Capture the cell that displays the provided text and extract its (x, y) central coordinate. 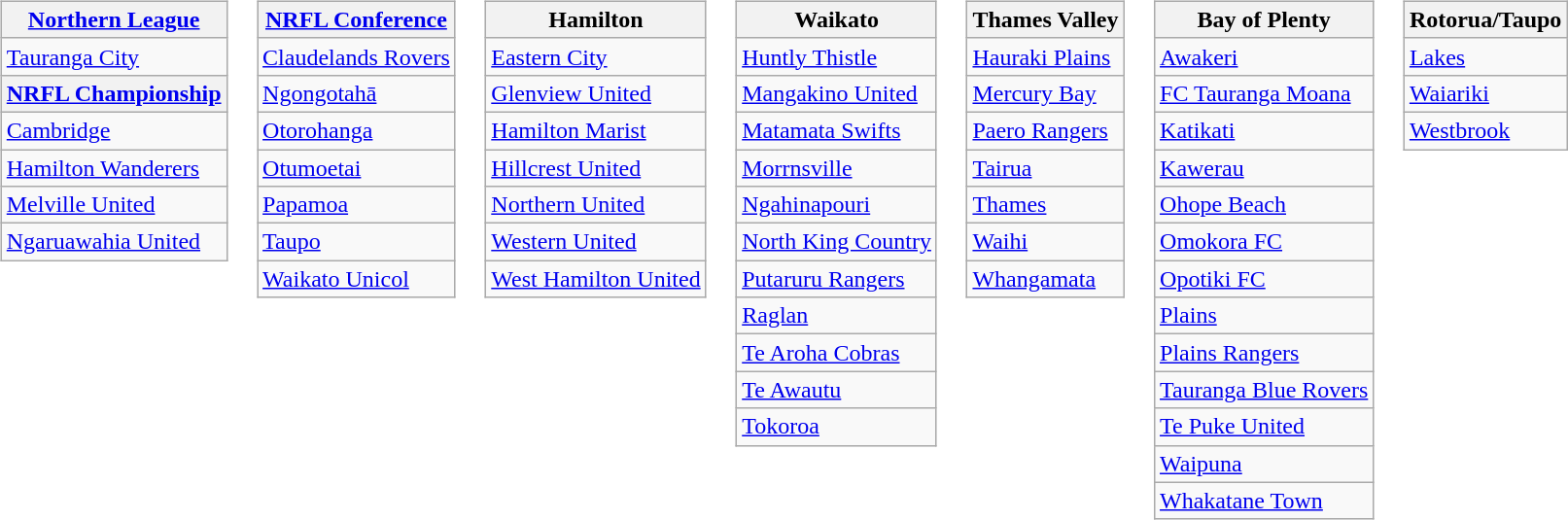
FC Tauranga Moana (1264, 93)
Claudelands Rovers (357, 56)
Thames (1046, 205)
Mangakino United (837, 93)
Te Puke United (1264, 427)
Waipuna (1264, 464)
Tokoroa (837, 427)
Northern League (114, 19)
Westbrook (1485, 130)
Hillcrest United (596, 168)
Hamilton Marist (596, 130)
Waihi (1046, 242)
Papamoa (357, 205)
Whakatane Town (1264, 501)
North King Country (837, 242)
Raglan (837, 316)
Glenview United (596, 93)
Waiariki (1485, 93)
Melville United (114, 205)
Otumoetai (357, 168)
Eastern City (596, 56)
Hauraki Plains (1046, 56)
Mercury Bay (1046, 93)
Putaruru Rangers (837, 279)
Te Awautu (837, 390)
Western United (596, 242)
Waikato (837, 19)
Matamata Swifts (837, 130)
Ngongotahā (357, 93)
Huntly Thistle (837, 56)
Morrnsville (837, 168)
Katikati (1264, 130)
Taupo (357, 242)
Rotorua/Taupo (1485, 19)
Plains (1264, 316)
Lakes (1485, 56)
Cambridge (114, 130)
Paero Rangers (1046, 130)
Plains Rangers (1264, 353)
Ngaruawahia United (114, 242)
Ohope Beach (1264, 205)
Hamilton Wanderers (114, 168)
Tauranga Blue Rovers (1264, 390)
Waikato Unicol (357, 279)
Omokora FC (1264, 242)
NRFL Conference (357, 19)
Whangamata (1046, 279)
West Hamilton United (596, 279)
Northern United (596, 205)
Tairua (1046, 168)
Otorohanga (357, 130)
Ngahinapouri (837, 205)
Kawerau (1264, 168)
Thames Valley (1046, 19)
Tauranga City (114, 56)
Te Aroha Cobras (837, 353)
Awakeri (1264, 56)
Hamilton (596, 19)
Bay of Plenty (1264, 19)
Opotiki FC (1264, 279)
NRFL Championship (114, 93)
